Extract the (x, y) coordinate from the center of the cell holding the provided text.  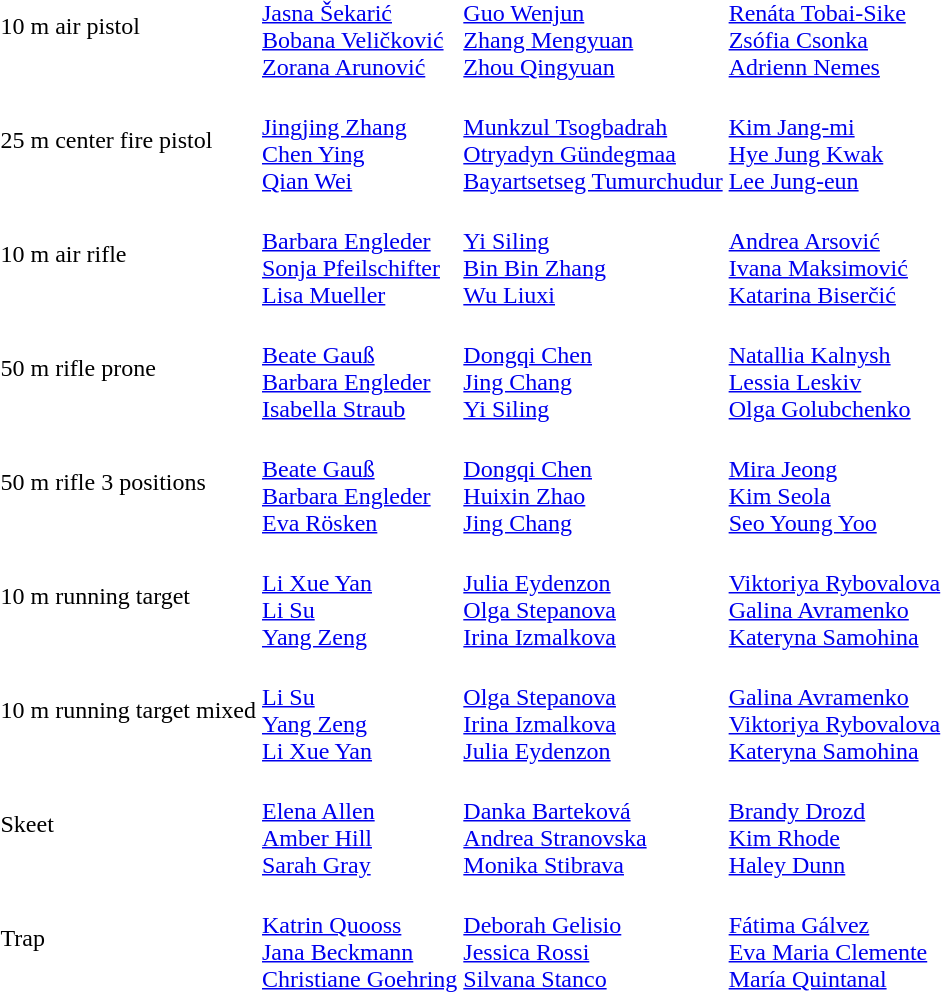
Beate GaußBarbara EnglederIsabella Straub (360, 368)
Li SuYang ZengLi Xue Yan (360, 710)
Elena AllenAmber HillSarah Gray (360, 824)
Danka BartekováAndrea StranovskaMonika Stibrava (593, 824)
Dongqi ChenHuixin ZhaoJing Chang (593, 482)
Barbara EnglederSonja PfeilschifterLisa Mueller (360, 254)
Beate GaußBarbara EnglederEva Rösken (360, 482)
Jingjing ZhangChen YingQian Wei (360, 140)
Munkzul TsogbadrahOtryadyn GündegmaaBayartsetseg Tumurchudur (593, 140)
Li Xue YanLi SuYang Zeng (360, 596)
Dongqi ChenJing ChangYi Siling (593, 368)
Olga StepanovaIrina IzmalkovaJulia Eydenzon (593, 710)
Yi SilingBin Bin ZhangWu Liuxi (593, 254)
Julia EydenzonOlga StepanovaIrina Izmalkova (593, 596)
